Return [x, y] of the center of cell containing provided text 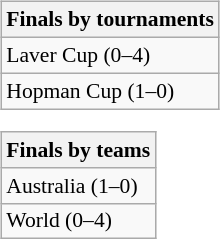
World (0–4) [78, 221]
Australia (1–0) [78, 185]
Finals by teams [78, 150]
Finals by tournaments [110, 20]
Laver Cup (0–4) [110, 55]
Hopman Cup (1–0) [110, 91]
